Return (X, Y) of the center of cell containing provided text 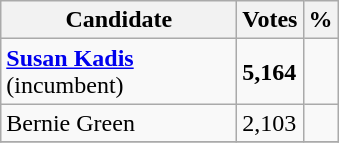
Votes (270, 20)
Susan Kadis (incumbent) (119, 72)
5,164 (270, 72)
Bernie Green (119, 123)
2,103 (270, 123)
% (320, 20)
Candidate (119, 20)
